Search for the cell housing the specified text and yield its (X, Y) center coordinate. 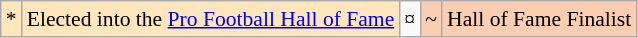
* (12, 19)
~ (431, 19)
Hall of Fame Finalist (539, 19)
Elected into the Pro Football Hall of Fame (211, 19)
¤ (410, 19)
